Output the (x, y) coordinate of the center of the cell containing the given text.  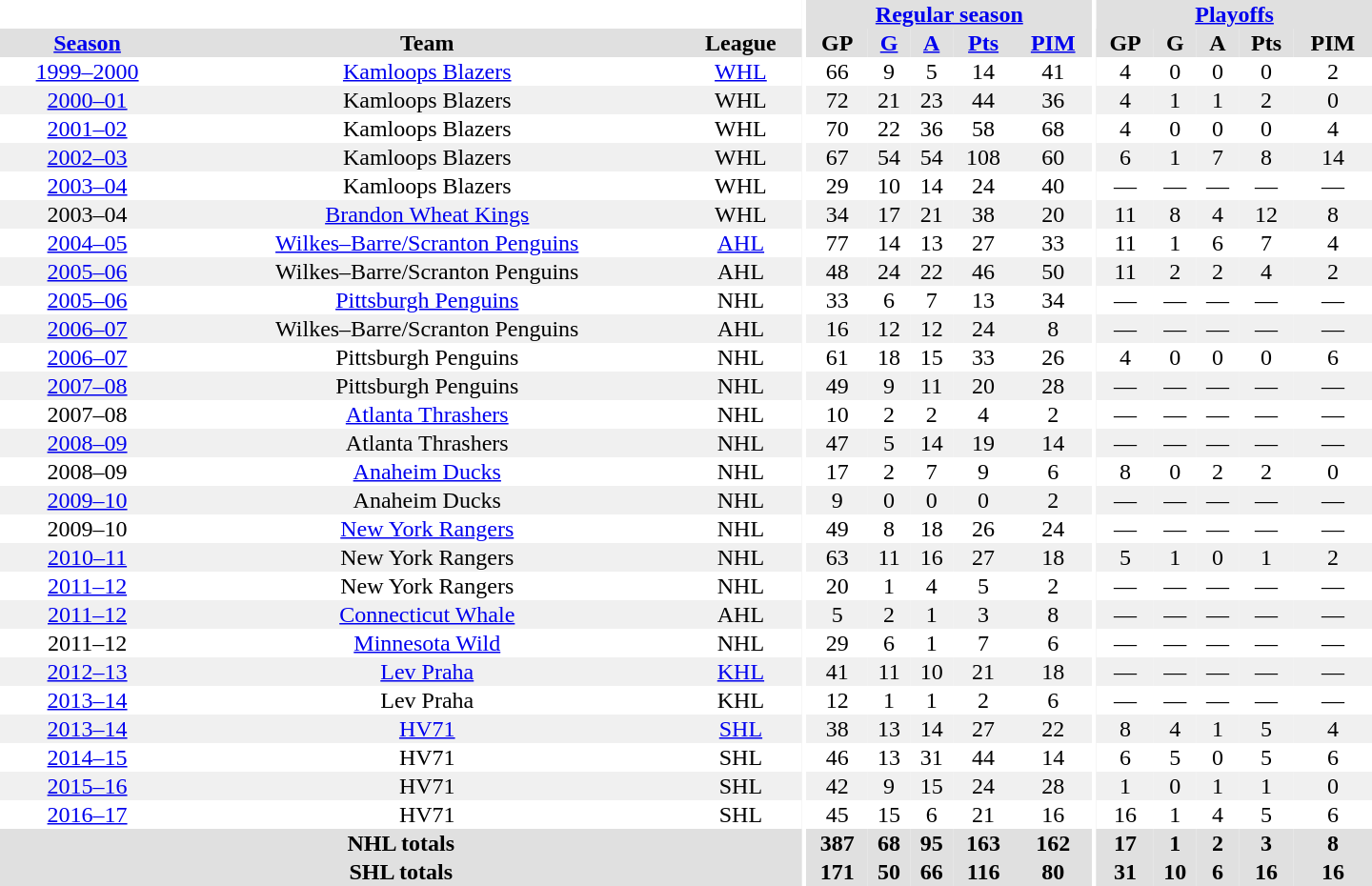
1999–2000 (88, 71)
171 (837, 872)
77 (837, 243)
61 (837, 357)
NHL totals (401, 843)
60 (1053, 157)
Playoffs (1235, 14)
2012–13 (88, 672)
Brandon Wheat Kings (427, 214)
70 (837, 129)
45 (837, 815)
2016–17 (88, 815)
2004–05 (88, 243)
2014–15 (88, 757)
Team (427, 43)
Connecticut Whale (427, 614)
42 (837, 786)
Minnesota Wild (427, 643)
67 (837, 157)
80 (1053, 872)
2001–02 (88, 129)
2010–11 (88, 557)
387 (837, 843)
72 (837, 100)
116 (983, 872)
SHL totals (401, 872)
163 (983, 843)
108 (983, 157)
40 (1053, 186)
63 (837, 557)
47 (837, 443)
48 (837, 272)
2000–01 (88, 100)
23 (932, 100)
162 (1053, 843)
League (740, 43)
2002–03 (88, 157)
Regular season (949, 14)
2015–16 (88, 786)
19 (983, 443)
58 (983, 129)
95 (932, 843)
Season (88, 43)
